Find where the given text appears and provide that cell's center as [x, y] coordinate. 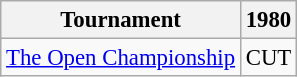
CUT [268, 58]
The Open Championship [121, 58]
1980 [268, 20]
Tournament [121, 20]
